Output the [x, y] coordinate of the center of the cell containing the given text.  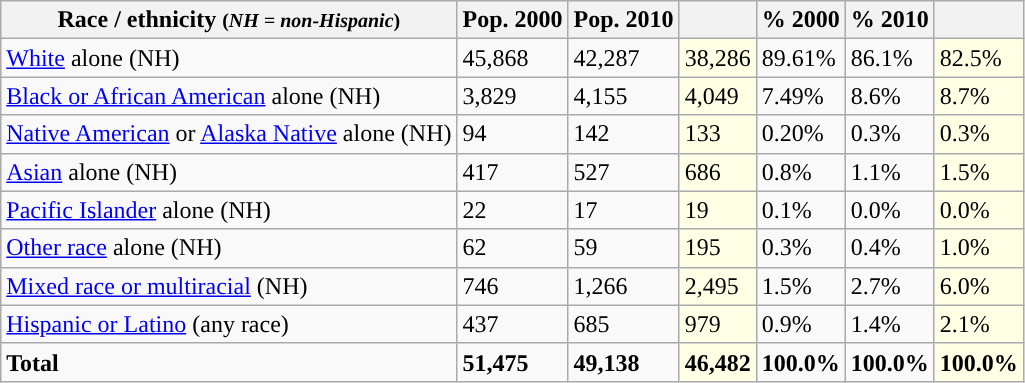
0.9% [800, 324]
51,475 [512, 362]
0.4% [890, 248]
45,868 [512, 58]
62 [512, 248]
2.1% [978, 324]
Other race alone (NH) [229, 248]
142 [624, 134]
Pop. 2010 [624, 20]
1.1% [890, 172]
94 [512, 134]
% 2000 [800, 20]
2,495 [718, 286]
59 [624, 248]
Native American or Alaska Native alone (NH) [229, 134]
49,138 [624, 362]
1.4% [890, 324]
7.49% [800, 96]
0.8% [800, 172]
8.7% [978, 96]
89.61% [800, 58]
417 [512, 172]
38,286 [718, 58]
979 [718, 324]
46,482 [718, 362]
685 [624, 324]
Total [229, 362]
White alone (NH) [229, 58]
86.1% [890, 58]
4,049 [718, 96]
2.7% [890, 286]
8.6% [890, 96]
0.20% [800, 134]
4,155 [624, 96]
1.0% [978, 248]
Hispanic or Latino (any race) [229, 324]
Pacific Islander alone (NH) [229, 210]
437 [512, 324]
19 [718, 210]
17 [624, 210]
Mixed race or multiracial (NH) [229, 286]
Pop. 2000 [512, 20]
1,266 [624, 286]
0.1% [800, 210]
Black or African American alone (NH) [229, 96]
195 [718, 248]
% 2010 [890, 20]
686 [718, 172]
Asian alone (NH) [229, 172]
527 [624, 172]
3,829 [512, 96]
42,287 [624, 58]
6.0% [978, 286]
82.5% [978, 58]
746 [512, 286]
133 [718, 134]
Race / ethnicity (NH = non-Hispanic) [229, 20]
22 [512, 210]
